Determine the (x, y) coordinate at the center of the cell enclosing the given text.  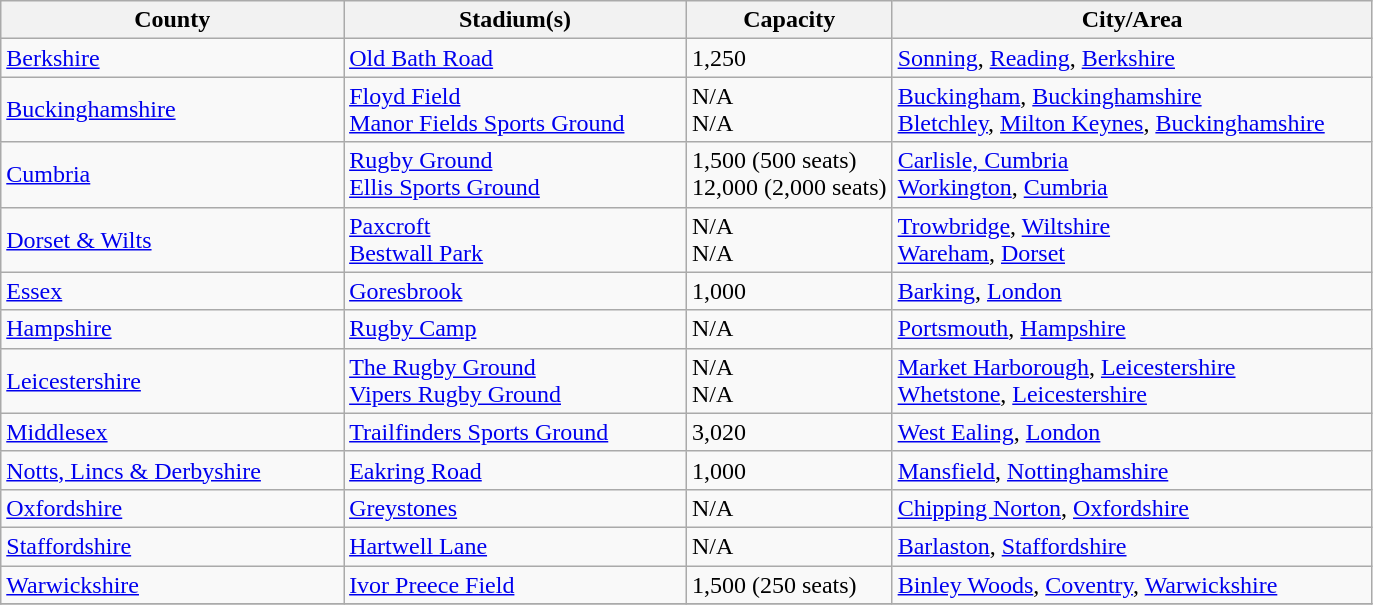
PaxcroftBestwall Park (516, 240)
Leicestershire (172, 380)
1,500 (250 seats) (789, 585)
1,250 (789, 58)
Rugby GroundEllis Sports Ground (516, 174)
Oxfordshire (172, 508)
Trowbridge, WiltshireWareham, Dorset (1132, 240)
Notts, Lincs & Derbyshire (172, 470)
Stadium(s) (516, 20)
Barlaston, Staffordshire (1132, 546)
Hartwell Lane (516, 546)
Cumbria (172, 174)
Binley Woods, Coventry, Warwickshire (1132, 585)
Staffordshire (172, 546)
Chipping Norton, Oxfordshire (1132, 508)
Buckingham, BuckinghamshireBletchley, Milton Keynes, Buckinghamshire (1132, 110)
Sonning, Reading, Berkshire (1132, 58)
Mansfield, Nottinghamshire (1132, 470)
Eakring Road (516, 470)
3,020 (789, 432)
Barking, London (1132, 291)
Trailfinders Sports Ground (516, 432)
Floyd FieldManor Fields Sports Ground (516, 110)
Essex (172, 291)
Warwickshire (172, 585)
Capacity (789, 20)
West Ealing, London (1132, 432)
Dorset & Wilts (172, 240)
Buckinghamshire (172, 110)
Portsmouth, Hampshire (1132, 329)
Carlisle, CumbriaWorkington, Cumbria (1132, 174)
Greystones (516, 508)
Market Harborough, LeicestershireWhetstone, Leicestershire (1132, 380)
Ivor Preece Field (516, 585)
Middlesex (172, 432)
Goresbrook (516, 291)
County (172, 20)
Berkshire (172, 58)
1,500 (500 seats)12,000 (2,000 seats) (789, 174)
Hampshire (172, 329)
Old Bath Road (516, 58)
City/Area (1132, 20)
Rugby Camp (516, 329)
The Rugby GroundVipers Rugby Ground (516, 380)
